Detect which cell encompasses the target text, then output its (X, Y) center coordinate. 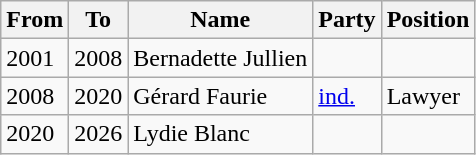
Position (428, 20)
2001 (35, 58)
ind. (347, 96)
Party (347, 20)
From (35, 20)
To (98, 20)
Lawyer (428, 96)
Lydie Blanc (220, 134)
Bernadette Jullien (220, 58)
Name (220, 20)
Gérard Faurie (220, 96)
2026 (98, 134)
